Identify which cell holds the provided text, then report its [x, y] central coordinate. 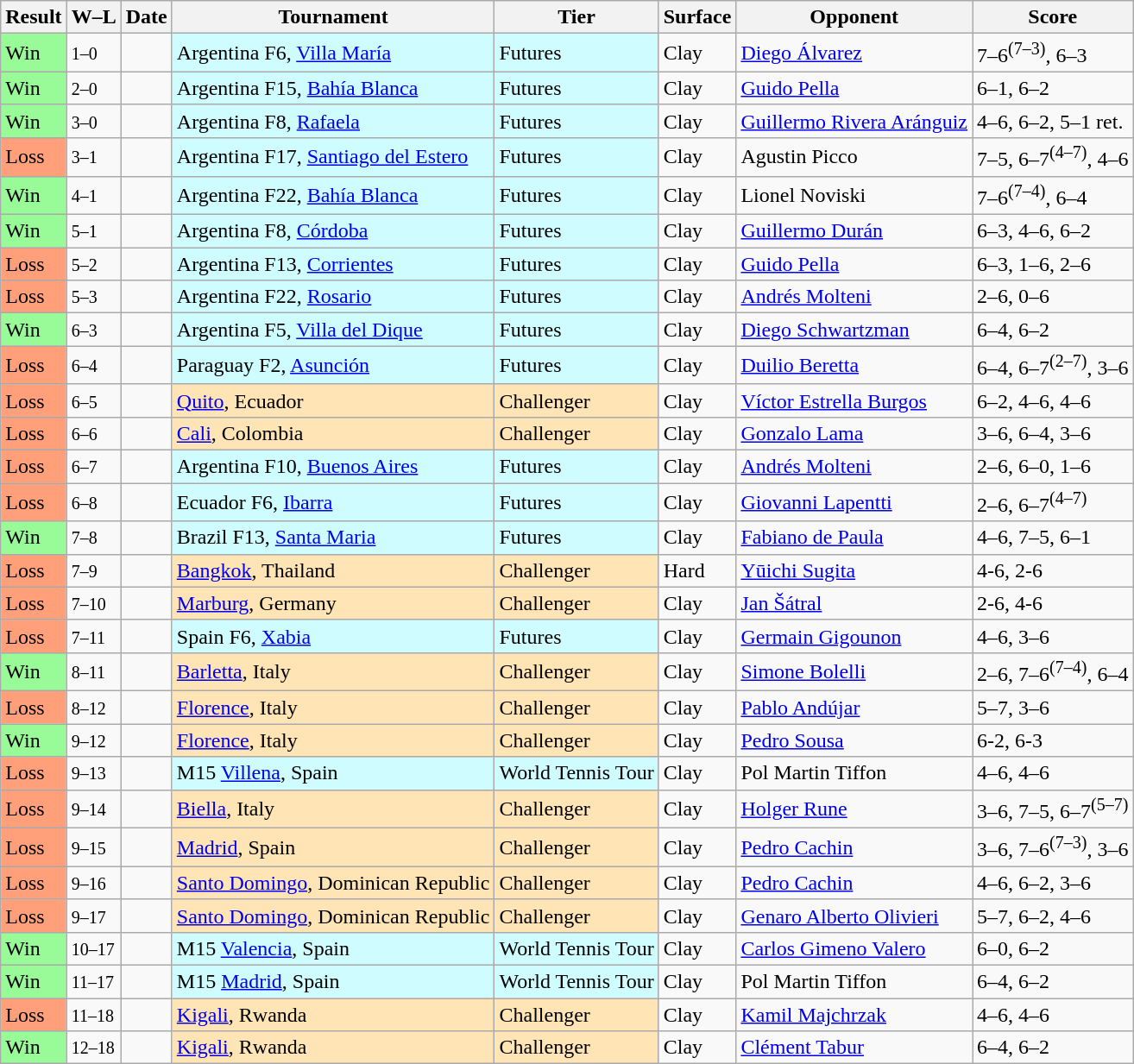
2–6, 7–6(7–4), 6–4 [1053, 671]
Gonzalo Lama [854, 433]
Date [147, 17]
8–12 [93, 708]
Guillermo Durán [854, 231]
Score [1053, 17]
Cali, Colombia [333, 433]
4–6, 6–2, 3–6 [1053, 883]
M15 Madrid, Spain [333, 981]
2-6, 4-6 [1053, 603]
Argentina F13, Corrientes [333, 264]
Brazil F13, Santa Maria [333, 538]
7–11 [93, 636]
9–17 [93, 916]
6–2, 4–6, 4–6 [1053, 400]
Holger Rune [854, 809]
6–4 [93, 366]
6–4, 6–7(2–7), 3–6 [1053, 366]
Carlos Gimeno Valero [854, 948]
11–18 [93, 1014]
5–7, 3–6 [1053, 708]
M15 Valencia, Spain [333, 948]
2–6, 0–6 [1053, 297]
10–17 [93, 948]
Fabiano de Paula [854, 538]
5–3 [93, 297]
1–0 [93, 54]
6–3 [93, 330]
Lionel Noviski [854, 195]
6–5 [93, 400]
Víctor Estrella Burgos [854, 400]
5–1 [93, 231]
W–L [93, 17]
4–1 [93, 195]
Guillermo Rivera Aránguiz [854, 121]
7–8 [93, 538]
7–6(7–3), 6–3 [1053, 54]
Ecuador F6, Ibarra [333, 502]
4–6, 6–2, 5–1 ret. [1053, 121]
Barletta, Italy [333, 671]
5–7, 6–2, 4–6 [1053, 916]
Pedro Sousa [854, 740]
Argentina F22, Bahía Blanca [333, 195]
Agustin Picco [854, 157]
Argentina F22, Rosario [333, 297]
2–6, 6–7(4–7) [1053, 502]
6–3, 1–6, 2–6 [1053, 264]
Diego Álvarez [854, 54]
7–9 [93, 570]
2–6, 6–0, 1–6 [1053, 467]
Genaro Alberto Olivieri [854, 916]
M15 Villena, Spain [333, 773]
Kamil Majchrzak [854, 1014]
Jan Šátral [854, 603]
Duilio Beretta [854, 366]
Surface [697, 17]
Spain F6, Xabia [333, 636]
7–5, 6–7(4–7), 4–6 [1053, 157]
Argentina F5, Villa del Dique [333, 330]
Argentina F8, Rafaela [333, 121]
Hard [697, 570]
4–6, 3–6 [1053, 636]
6–7 [93, 467]
Argentina F17, Santiago del Estero [333, 157]
3–6, 7–5, 6–7(5–7) [1053, 809]
Bangkok, Thailand [333, 570]
7–6(7–4), 6–4 [1053, 195]
4–6, 7–5, 6–1 [1053, 538]
6–1, 6–2 [1053, 88]
12–18 [93, 1048]
Marburg, Germany [333, 603]
2–0 [93, 88]
6–3, 4–6, 6–2 [1053, 231]
6–6 [93, 433]
6–0, 6–2 [1053, 948]
5–2 [93, 264]
7–10 [93, 603]
Clément Tabur [854, 1048]
9–16 [93, 883]
Opponent [854, 17]
Paraguay F2, Asunción [333, 366]
Diego Schwartzman [854, 330]
Tournament [333, 17]
3–0 [93, 121]
6-2, 6-3 [1053, 740]
9–15 [93, 847]
Biella, Italy [333, 809]
Madrid, Spain [333, 847]
Argentina F10, Buenos Aires [333, 467]
9–12 [93, 740]
9–14 [93, 809]
Simone Bolelli [854, 671]
Argentina F6, Villa María [333, 54]
3–6, 7–6(7–3), 3–6 [1053, 847]
Argentina F15, Bahía Blanca [333, 88]
3–6, 6–4, 3–6 [1053, 433]
3–1 [93, 157]
6–8 [93, 502]
Giovanni Lapentti [854, 502]
4-6, 2-6 [1053, 570]
11–17 [93, 981]
Result [34, 17]
Yūichi Sugita [854, 570]
Tier [576, 17]
8–11 [93, 671]
Argentina F8, Córdoba [333, 231]
9–13 [93, 773]
Germain Gigounon [854, 636]
Pablo Andújar [854, 708]
Quito, Ecuador [333, 400]
